Output the [X, Y] coordinate of the center of the cell containing the given text.  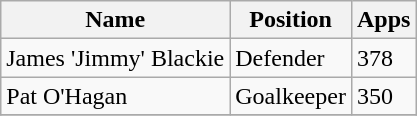
378 [383, 58]
350 [383, 96]
Goalkeeper [291, 96]
Apps [383, 20]
James 'Jimmy' Blackie [116, 58]
Name [116, 20]
Defender [291, 58]
Pat O'Hagan [116, 96]
Position [291, 20]
